Provide the [X, Y] coordinate of the cell's center where the given text is located.  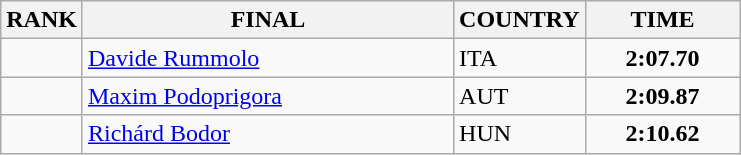
Maxim Podoprigora [268, 96]
2:07.70 [662, 58]
FINAL [268, 20]
ITA [520, 58]
Davide Rummolo [268, 58]
COUNTRY [520, 20]
AUT [520, 96]
RANK [42, 20]
TIME [662, 20]
Richárd Bodor [268, 134]
2:09.87 [662, 96]
2:10.62 [662, 134]
HUN [520, 134]
